Output the [X, Y] coordinate of the center of the cell containing the given text.  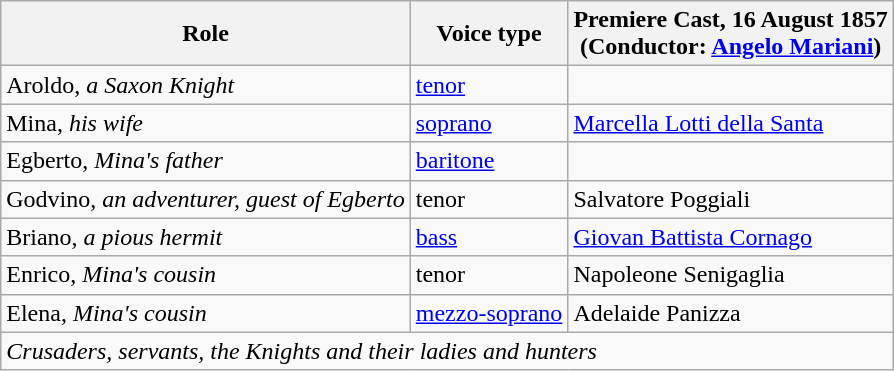
Mina, his wife [206, 123]
Role [206, 34]
Marcella Lotti della Santa [730, 123]
Aroldo, a Saxon Knight [206, 85]
Egberto, Mina's father [206, 161]
soprano [489, 123]
mezzo-soprano [489, 313]
bass [489, 237]
Adelaide Panizza [730, 313]
Napoleone Senigaglia [730, 275]
baritone [489, 161]
Enrico, Mina's cousin [206, 275]
Premiere Cast, 16 August 1857(Conductor: Angelo Mariani) [730, 34]
Elena, Mina's cousin [206, 313]
Salvatore Poggiali [730, 199]
Crusaders, servants, the Knights and their ladies and hunters [448, 351]
Voice type [489, 34]
Godvino, an adventurer, guest of Egberto [206, 199]
Giovan Battista Cornago [730, 237]
Briano, a pious hermit [206, 237]
